Output the (X, Y) coordinate of the center of the cell containing the given text.  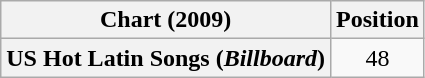
48 (378, 58)
US Hot Latin Songs (Billboard) (166, 58)
Position (378, 20)
Chart (2009) (166, 20)
